Extract the [X, Y] coordinate from the center of the cell holding the provided text.  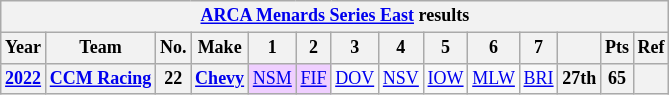
1 [272, 48]
Year [24, 48]
3 [355, 48]
Team [100, 48]
Pts [618, 48]
DOV [355, 78]
NSV [402, 78]
7 [538, 48]
MLW [494, 78]
CCM Racing [100, 78]
6 [494, 48]
Make [220, 48]
4 [402, 48]
Chevy [220, 78]
Ref [651, 48]
ARCA Menards Series East results [335, 16]
2022 [24, 78]
NSM [272, 78]
27th [580, 78]
FIF [314, 78]
No. [174, 48]
22 [174, 78]
IOW [446, 78]
BRI [538, 78]
2 [314, 48]
65 [618, 78]
5 [446, 48]
